Determine the [X, Y] coordinate at the center of the cell enclosing the given text.  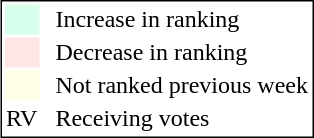
Receiving votes [182, 119]
Not ranked previous week [182, 85]
RV [21, 119]
Increase in ranking [182, 19]
Decrease in ranking [182, 53]
